Return (x, y) of the center of cell containing provided text 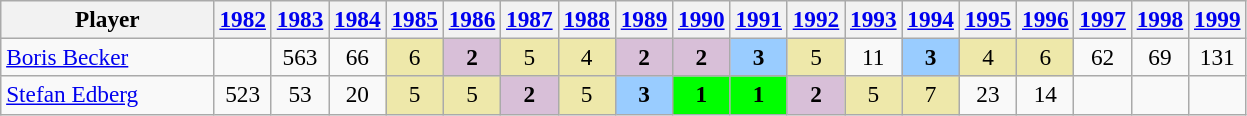
1989 (644, 19)
1988 (586, 19)
53 (300, 95)
62 (1102, 57)
1996 (1046, 19)
Stefan Edberg (108, 95)
1995 (988, 19)
1997 (1102, 19)
1985 (414, 19)
14 (1046, 95)
66 (358, 57)
1991 (758, 19)
7 (930, 95)
69 (1160, 57)
20 (358, 95)
131 (1218, 57)
1983 (300, 19)
11 (874, 57)
563 (300, 57)
1999 (1218, 19)
1992 (816, 19)
1994 (930, 19)
1990 (702, 19)
523 (242, 95)
1982 (242, 19)
Boris Becker (108, 57)
1998 (1160, 19)
1993 (874, 19)
1986 (472, 19)
1987 (530, 19)
23 (988, 95)
Player (108, 19)
1984 (358, 19)
